Return the [x, y] coordinate for the center point of the cell that contains the specified text.  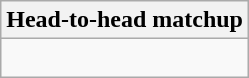
Head-to-head matchup [125, 20]
